From the cell containing the given text, extract its center point as [X, Y] coordinate. 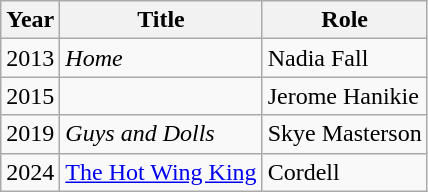
Jerome Hanikie [344, 96]
Skye Masterson [344, 134]
2013 [30, 58]
The Hot Wing King [161, 172]
Home [161, 58]
Year [30, 20]
Nadia Fall [344, 58]
2019 [30, 134]
Role [344, 20]
Cordell [344, 172]
2024 [30, 172]
Guys and Dolls [161, 134]
2015 [30, 96]
Title [161, 20]
